Return the [X, Y] coordinate for the center point of the cell that contains the specified text.  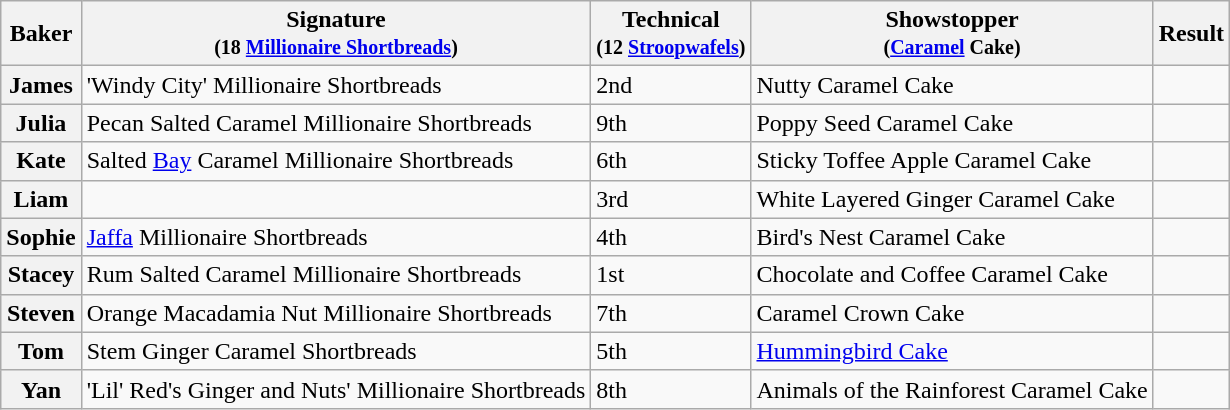
Yan [41, 389]
Technical(12 Stroopwafels) [671, 34]
5th [671, 351]
White Layered Ginger Caramel Cake [952, 199]
Orange Macadamia Nut Millionaire Shortbreads [336, 313]
Nutty Caramel Cake [952, 85]
'Windy City' Millionaire Shortbreads [336, 85]
'Lil' Red's Ginger and Nuts' Millionaire Shortbreads [336, 389]
Sticky Toffee Apple Caramel Cake [952, 161]
Hummingbird Cake [952, 351]
Steven [41, 313]
8th [671, 389]
Signature(18 Millionaire Shortbreads) [336, 34]
Pecan Salted Caramel Millionaire Shortbreads [336, 123]
Caramel Crown Cake [952, 313]
1st [671, 275]
Result [1191, 34]
Julia [41, 123]
Tom [41, 351]
7th [671, 313]
Chocolate and Coffee Caramel Cake [952, 275]
Salted Bay Caramel Millionaire Shortbreads [336, 161]
Stacey [41, 275]
James [41, 85]
Sophie [41, 237]
Poppy Seed Caramel Cake [952, 123]
Animals of the Rainforest Caramel Cake [952, 389]
Kate [41, 161]
Jaffa Millionaire Shortbreads [336, 237]
Rum Salted Caramel Millionaire Shortbreads [336, 275]
2nd [671, 85]
4th [671, 237]
9th [671, 123]
Stem Ginger Caramel Shortbreads [336, 351]
Bird's Nest Caramel Cake [952, 237]
6th [671, 161]
Baker [41, 34]
Liam [41, 199]
3rd [671, 199]
Showstopper(Caramel Cake) [952, 34]
